Return the [x, y] coordinate for the center point of the cell that contains the specified text.  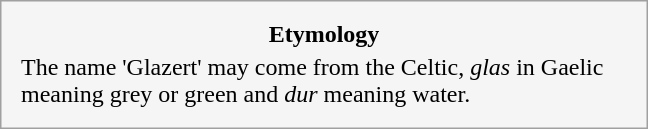
Etymology [324, 35]
The name 'Glazert' may come from the Celtic, glas in Gaelic meaning grey or green and dur meaning water. [324, 80]
